For the text-containing cell, return its midpoint in (X, Y) coordinate format. 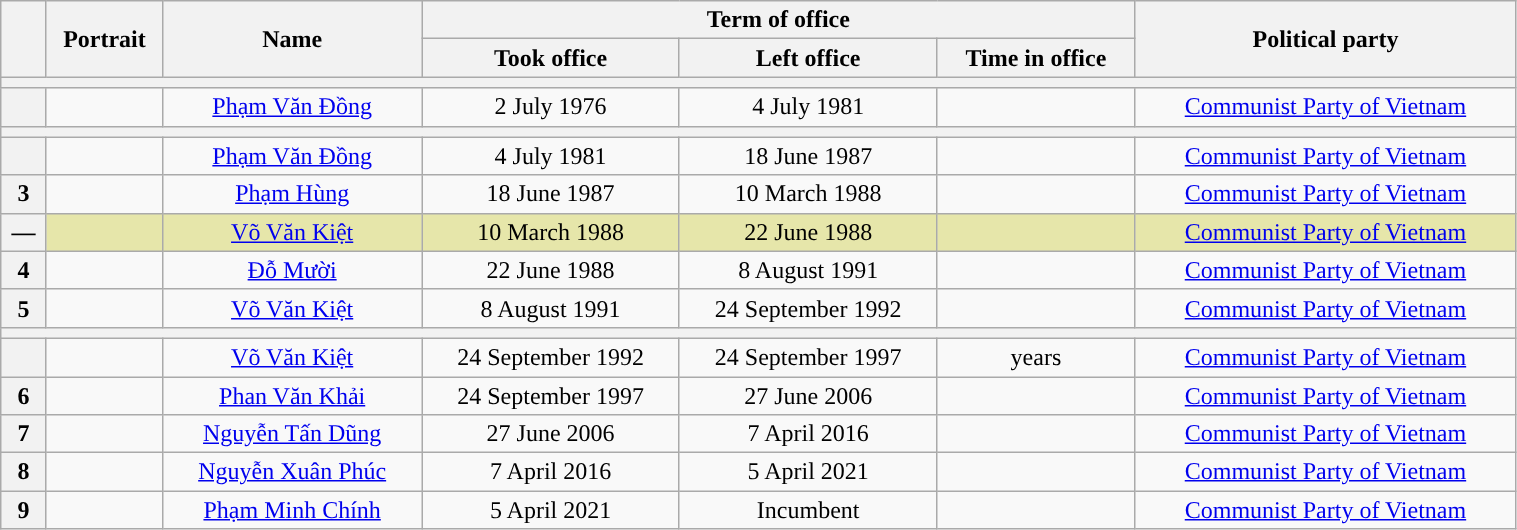
6 (24, 395)
Nguyễn Xuân Phúc (292, 472)
5 (24, 308)
8 (24, 472)
Đỗ Mười (292, 270)
Phạm Hùng (292, 194)
Name (292, 39)
Took office (551, 58)
4 (24, 270)
Political party (1326, 39)
3 (24, 194)
9 (24, 510)
Portrait (104, 39)
Nguyễn Tấn Dũng (292, 434)
Phạm Minh Chính (292, 510)
years (1036, 357)
Term of office (778, 20)
7 (24, 434)
— (24, 232)
Time in office (1036, 58)
Left office (808, 58)
Phan Văn Khải (292, 395)
Incumbent (808, 510)
2 July 1976 (551, 107)
